Capture the cell that displays the provided text and extract its [x, y] central coordinate. 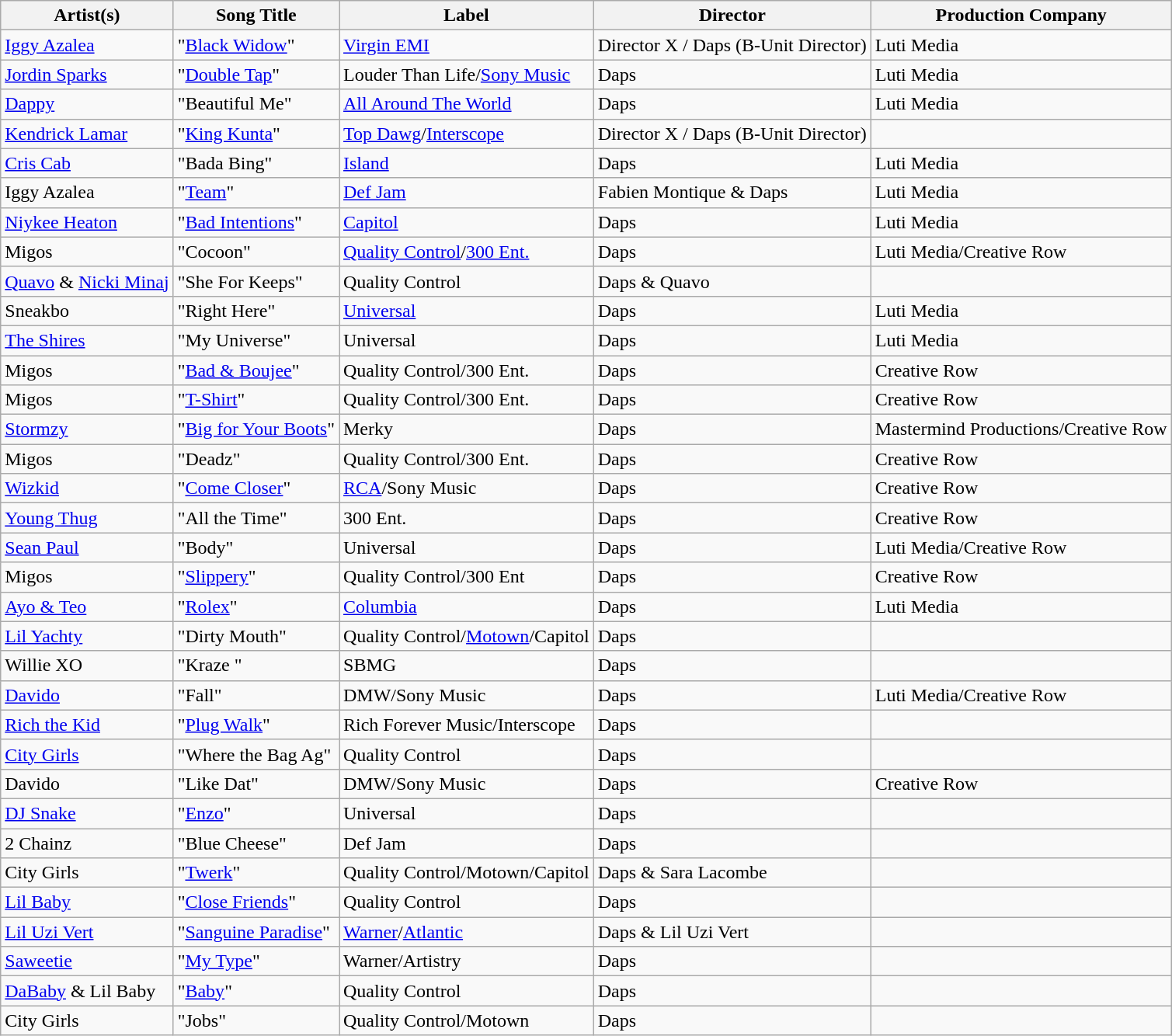
The Shires [87, 340]
Production Company [1021, 16]
Lil Yachty [87, 636]
"Blue Cheese" [256, 843]
Lil Uzi Vert [87, 932]
Niykee Heaton [87, 222]
Jordin Sparks [87, 75]
"Bada Bing" [256, 163]
"Team" [256, 193]
"Where the Bag Ag" [256, 754]
Quality Control/Motown [466, 1020]
"Slippery" [256, 577]
"Bad Intentions" [256, 222]
"Twerk" [256, 873]
Quality Control/300 Ent [466, 577]
"Deadz" [256, 459]
Dappy [87, 104]
Cris Cab [87, 163]
Kendrick Lamar [87, 134]
Warner/Atlantic [466, 932]
Capitol [466, 222]
Top Dawg/Interscope [466, 134]
"Plug Walk" [256, 725]
Ayo & Teo [87, 607]
Artist(s) [87, 16]
"Bad & Boujee" [256, 370]
"King Kunta" [256, 134]
"Rolex" [256, 607]
"Dirty Mouth" [256, 636]
Rich the Kid [87, 725]
Willie XO [87, 666]
"Cocoon" [256, 252]
Director [732, 16]
Columbia [466, 607]
"T-Shirt" [256, 400]
RCA/Sony Music [466, 488]
All Around The World [466, 104]
Virgin EMI [466, 45]
Wizkid [87, 488]
"Double Tap" [256, 75]
2 Chainz [87, 843]
"Close Friends" [256, 902]
Louder Than Life/Sony Music [466, 75]
"Beautiful Me" [256, 104]
300 Ent. [466, 518]
DJ Snake [87, 813]
"Fall" [256, 695]
Lil Baby [87, 902]
Daps & Lil Uzi Vert [732, 932]
Stormzy [87, 429]
"Come Closer" [256, 488]
"All the Time" [256, 518]
Island [466, 163]
"Kraze " [256, 666]
"Jobs" [256, 1020]
"Right Here" [256, 311]
"My Type" [256, 961]
"Enzo" [256, 813]
Rich Forever Music/Interscope [466, 725]
Sneakbo [87, 311]
Sean Paul [87, 548]
Merky [466, 429]
"She For Keeps" [256, 281]
"Body" [256, 548]
Saweetie [87, 961]
SBMG [466, 666]
Daps & Sara Lacombe [732, 873]
Quavo & Nicki Minaj [87, 281]
Daps & Quavo [732, 281]
DaBaby & Lil Baby [87, 991]
"Like Dat" [256, 784]
"Big for Your Boots" [256, 429]
"Sanguine Paradise" [256, 932]
Mastermind Productions/Creative Row [1021, 429]
Fabien Montique & Daps [732, 193]
Song Title [256, 16]
Young Thug [87, 518]
"Black Widow" [256, 45]
Warner/Artistry [466, 961]
Label [466, 16]
"My Universe" [256, 340]
"Baby" [256, 991]
